Locate the cell with the specified text and output its (X, Y) center coordinate. 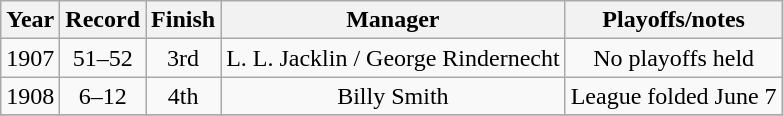
3rd (184, 58)
1907 (30, 58)
Playoffs/notes (674, 20)
4th (184, 96)
51–52 (103, 58)
L. L. Jacklin / George Rindernecht (394, 58)
Billy Smith (394, 96)
6–12 (103, 96)
Record (103, 20)
No playoffs held (674, 58)
1908 (30, 96)
League folded June 7 (674, 96)
Finish (184, 20)
Manager (394, 20)
Year (30, 20)
